From the cell containing the given text, extract its center point as (X, Y) coordinate. 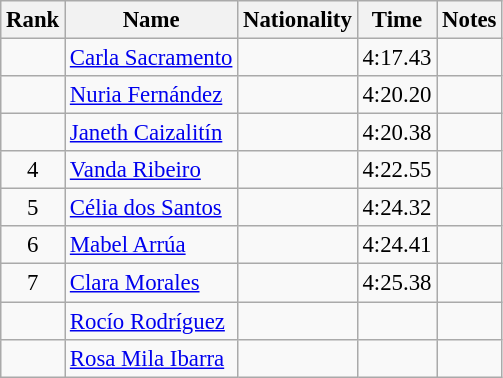
4:20.38 (397, 133)
Nuria Fernández (152, 95)
Rocío Rodríguez (152, 321)
Vanda Ribeiro (152, 170)
Nationality (298, 20)
7 (33, 283)
Notes (470, 20)
6 (33, 245)
4 (33, 170)
Clara Morales (152, 283)
4:22.55 (397, 170)
Rank (33, 20)
4:20.20 (397, 95)
Célia dos Santos (152, 208)
4:17.43 (397, 58)
4:25.38 (397, 283)
Rosa Mila Ibarra (152, 358)
5 (33, 208)
Time (397, 20)
Carla Sacramento (152, 58)
Name (152, 20)
4:24.32 (397, 208)
Janeth Caizalitín (152, 133)
Mabel Arrúa (152, 245)
4:24.41 (397, 245)
